Pinpoint the cell where the given text exists, returning its [x, y] midpoint coordinate. 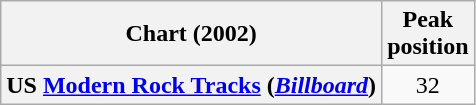
32 [428, 85]
Chart (2002) [192, 34]
Peakposition [428, 34]
US Modern Rock Tracks (Billboard) [192, 85]
